Capture the cell that displays the provided text and extract its (X, Y) central coordinate. 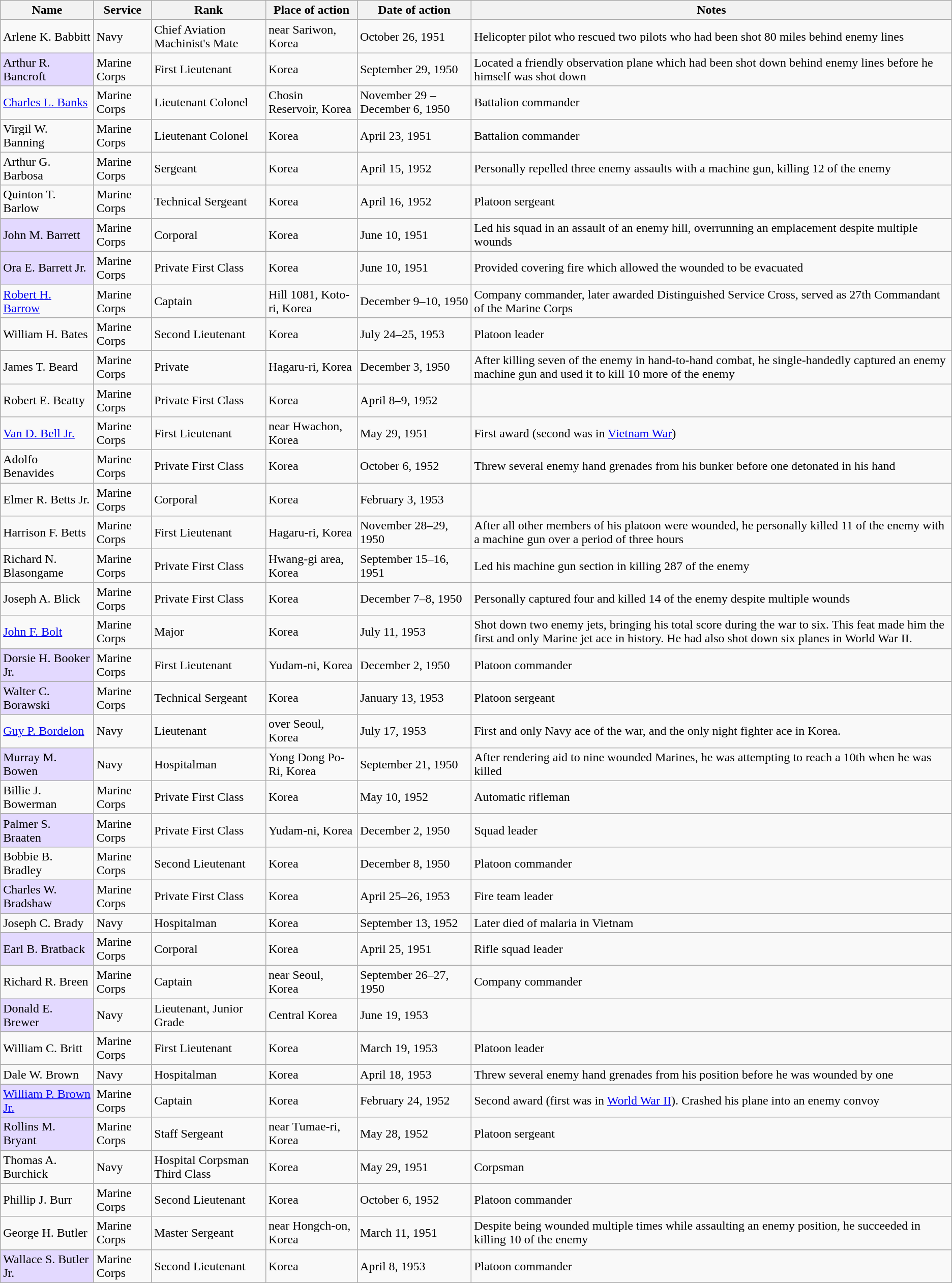
Arlene K. Babbitt (47, 37)
April 25, 1951 (414, 949)
Second award (first was in World War II). Crashed his plane into an enemy convoy (712, 1100)
March 11, 1951 (414, 1233)
Bobbie B. Bradley (47, 863)
July 11, 1953 (414, 632)
Charles L. Banks (47, 103)
After killing seven of the enemy in hand-to-hand combat, he single-handedly captured an enemy machine gun and used it to kill 10 more of the enemy (712, 367)
near Sariwon, Korea (311, 37)
Quinton T. Barlow (47, 201)
July 17, 1953 (414, 731)
Robert H. Barrow (47, 301)
Led his squad in an assault of an enemy hill, overrunning an emplacement despite multiple wounds (712, 235)
January 13, 1953 (414, 698)
Rifle squad leader (712, 949)
Arthur R. Bancroft (47, 69)
April 16, 1952 (414, 201)
Master Sergeant (209, 1233)
Personally captured four and killed 14 of the enemy despite multiple wounds (712, 599)
Phillip J. Burr (47, 1200)
Date of action (414, 10)
Place of action (311, 10)
December 9–10, 1950 (414, 301)
Virgil W. Banning (47, 135)
Earl B. Bratback (47, 949)
Central Korea (311, 1015)
After all other members of his platoon were wounded, he personally killed 11 of the enemy with a machine gun over a period of three hours (712, 533)
July 24–25, 1953 (414, 334)
Wallace S. Butler Jr. (47, 1266)
Yong Dong Po-Ri, Korea (311, 764)
April 23, 1951 (414, 135)
Chosin Reservoir, Korea (311, 103)
April 18, 1953 (414, 1075)
Hospital Corpsman Third Class (209, 1167)
February 24, 1952 (414, 1100)
Harrison F. Betts (47, 533)
near Hwachon, Korea (311, 433)
Name (47, 10)
September 26–27, 1950 (414, 982)
Richard R. Breen (47, 982)
Donald E. Brewer (47, 1015)
September 29, 1950 (414, 69)
Lieutenant, Junior Grade (209, 1015)
Led his machine gun section in killing 287 of the enemy (712, 565)
Joseph C. Brady (47, 923)
Helicopter pilot who rescued two pilots who had been shot 80 miles behind enemy lines (712, 37)
Notes (712, 10)
Chief Aviation Machinist's Mate (209, 37)
September 21, 1950 (414, 764)
Dale W. Brown (47, 1075)
Located a friendly observation plane which had been shot down behind enemy lines before he himself was shot down (712, 69)
Automatic rifleman (712, 797)
Thomas A. Burchick (47, 1167)
First and only Navy ace of the war, and the only night fighter ace in Korea. (712, 731)
Threw several enemy hand grenades from his position before he was wounded by one (712, 1075)
John M. Barrett (47, 235)
Rank (209, 10)
Hill 1081, Koto-ri, Korea (311, 301)
First award (second was in Vietnam War) (712, 433)
Fire team leader (712, 896)
December 8, 1950 (414, 863)
April 8–9, 1952 (414, 400)
November 29 – December 6, 1950 (414, 103)
Palmer S. Braaten (47, 830)
April 8, 1953 (414, 1266)
Richard N. Blasongame (47, 565)
Joseph A. Blick (47, 599)
Arthur G. Barbosa (47, 169)
Service (123, 10)
Personally repelled three enemy assaults with a machine gun, killing 12 of the enemy (712, 169)
September 15–16, 1951 (414, 565)
Provided covering fire which allowed the wounded to be evacuated (712, 267)
Later died of malaria in Vietnam (712, 923)
John F. Bolt (47, 632)
near Seoul, Korea (311, 982)
May 28, 1952 (414, 1134)
George H. Butler (47, 1233)
Ora E. Barrett Jr. (47, 267)
September 13, 1952 (414, 923)
June 19, 1953 (414, 1015)
December 3, 1950 (414, 367)
November 28–29, 1950 (414, 533)
Adolfo Benavides (47, 467)
James T. Beard (47, 367)
Elmer R. Betts Jr. (47, 499)
Walter C. Borawski (47, 698)
Dorsie H. Booker Jr. (47, 665)
Lieutenant (209, 731)
Staff Sergeant (209, 1134)
over Seoul, Korea (311, 731)
Sergeant (209, 169)
Corpsman (712, 1167)
Major (209, 632)
March 19, 1953 (414, 1049)
Robert E. Beatty (47, 400)
After rendering aid to nine wounded Marines, he was attempting to reach a 10th when he was killed (712, 764)
William P. Brown Jr. (47, 1100)
near Hongch-on, Korea (311, 1233)
Company commander, later awarded Distinguished Service Cross, served as 27th Commandant of the Marine Corps (712, 301)
April 25–26, 1953 (414, 896)
Company commander (712, 982)
May 10, 1952 (414, 797)
Threw several enemy hand grenades from his bunker before one detonated in his hand (712, 467)
Despite being wounded multiple times while assaulting an enemy position, he succeeded in killing 10 of the enemy (712, 1233)
Billie J. Bowerman (47, 797)
October 26, 1951 (414, 37)
Squad leader (712, 830)
Guy P. Bordelon (47, 731)
December 7–8, 1950 (414, 599)
William H. Bates (47, 334)
Hwang-gi area, Korea (311, 565)
near Tumae-ri, Korea (311, 1134)
Murray M. Bowen (47, 764)
Charles W. Bradshaw (47, 896)
Van D. Bell Jr. (47, 433)
Rollins M. Bryant (47, 1134)
Private (209, 367)
February 3, 1953 (414, 499)
William C. Britt (47, 1049)
April 15, 1952 (414, 169)
